Pinpoint the cell where the given text exists, returning its [X, Y] midpoint coordinate. 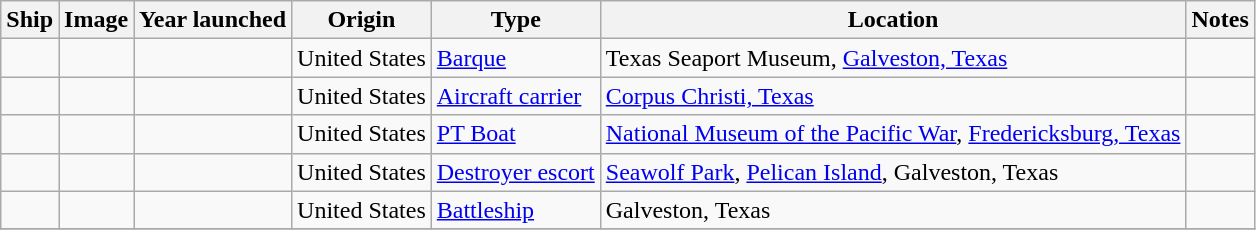
Galveston, Texas [893, 210]
Battleship [516, 210]
National Museum of the Pacific War, Fredericksburg, Texas [893, 134]
Barque [516, 58]
Origin [362, 20]
Corpus Christi, Texas [893, 96]
Aircraft carrier [516, 96]
Destroyer escort [516, 172]
PT Boat [516, 134]
Image [96, 20]
Seawolf Park, Pelican Island, Galveston, Texas [893, 172]
Texas Seaport Museum, Galveston, Texas [893, 58]
Notes [1220, 20]
Ship [30, 20]
Type [516, 20]
Location [893, 20]
Year launched [213, 20]
